Scan for the cell matching the given text and deliver its [x, y] coordinate at center. 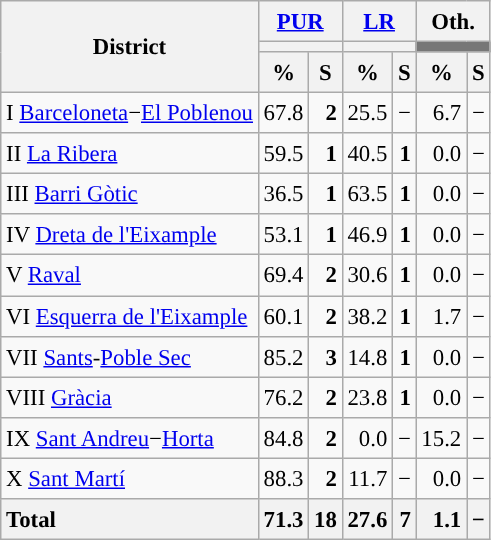
59.5 [283, 154]
88.3 [283, 478]
53.1 [283, 234]
15.2 [441, 438]
VIII Gràcia [130, 398]
III Barri Gòtic [130, 194]
18 [326, 520]
Total [130, 520]
36.5 [283, 194]
71.3 [283, 520]
V Raval [130, 276]
30.6 [367, 276]
II La Ribera [130, 154]
27.6 [367, 520]
40.5 [367, 154]
VI Esquerra de l'Eixample [130, 316]
85.2 [283, 356]
6.7 [441, 114]
14.8 [367, 356]
District [130, 47]
7 [404, 520]
1.7 [441, 316]
63.5 [367, 194]
11.7 [367, 478]
1.1 [441, 520]
LR [379, 22]
Oth. [453, 22]
25.5 [367, 114]
I Barceloneta−El Poblenou [130, 114]
84.8 [283, 438]
IV Dreta de l'Eixample [130, 234]
X Sant Martí [130, 478]
3 [326, 356]
76.2 [283, 398]
IX Sant Andreu−Horta [130, 438]
60.1 [283, 316]
PUR [300, 22]
69.4 [283, 276]
46.9 [367, 234]
38.2 [367, 316]
VII Sants-Poble Sec [130, 356]
67.8 [283, 114]
23.8 [367, 398]
